For the text-containing cell, return its midpoint in [x, y] coordinate format. 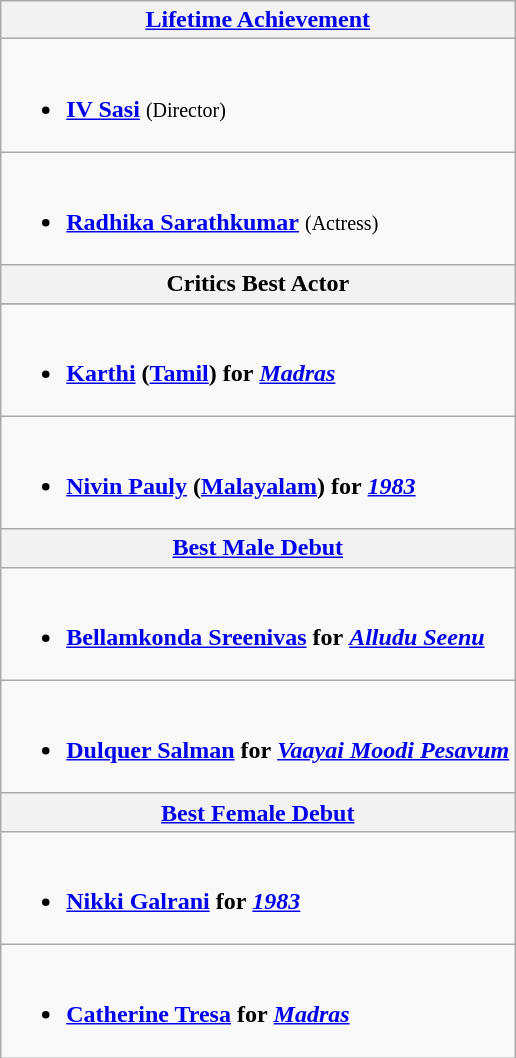
Nivin Pauly (Malayalam) for 1983 [258, 472]
Critics Best Actor [258, 284]
Bellamkonda Sreenivas for Alludu Seenu [258, 624]
Nikki Galrani for 1983 [258, 888]
Karthi (Tamil) for Madras [258, 360]
Radhika Sarathkumar (Actress) [258, 208]
Best Female Debut [258, 812]
Lifetime Achievement [258, 20]
Best Male Debut [258, 548]
Dulquer Salman for Vaayai Moodi Pesavum [258, 736]
IV Sasi (Director) [258, 96]
Catherine Tresa for Madras [258, 1000]
